Pinpoint the cell where the given text exists, returning its [x, y] midpoint coordinate. 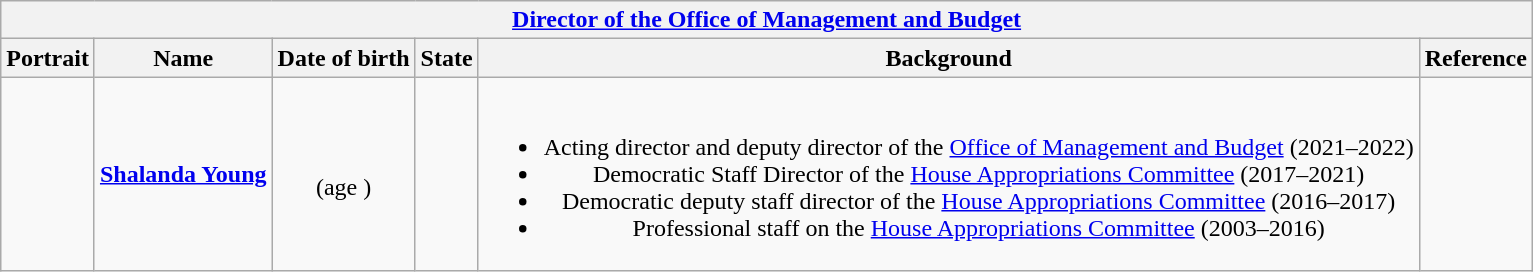
Name [183, 58]
Date of birth [344, 58]
(age ) [344, 174]
Reference [1476, 58]
Shalanda Young [183, 174]
State [446, 58]
Director of the Office of Management and Budget [767, 20]
Background [948, 58]
Portrait [48, 58]
